Extract the (X, Y) coordinate from the center of the cell holding the provided text.  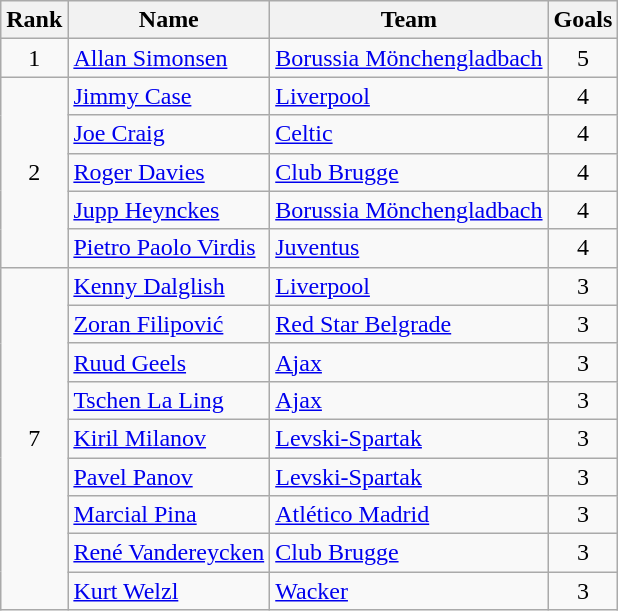
Jimmy Case (169, 96)
7 (34, 438)
Kiril Milanov (169, 438)
2 (34, 172)
5 (583, 58)
Rank (34, 20)
Marcial Pina (169, 515)
Goals (583, 20)
Pietro Paolo Virdis (169, 248)
Celtic (409, 134)
Atlético Madrid (409, 515)
1 (34, 58)
Red Star Belgrade (409, 324)
René Vandereycken (169, 553)
Juventus (409, 248)
Pavel Panov (169, 477)
Name (169, 20)
Kurt Welzl (169, 591)
Tschen La Ling (169, 400)
Kenny Dalglish (169, 286)
Joe Craig (169, 134)
Ruud Geels (169, 362)
Allan Simonsen (169, 58)
Wacker (409, 591)
Team (409, 20)
Jupp Heynckes (169, 210)
Zoran Filipović (169, 324)
Roger Davies (169, 172)
